Return [X, Y] of the center of cell containing provided text 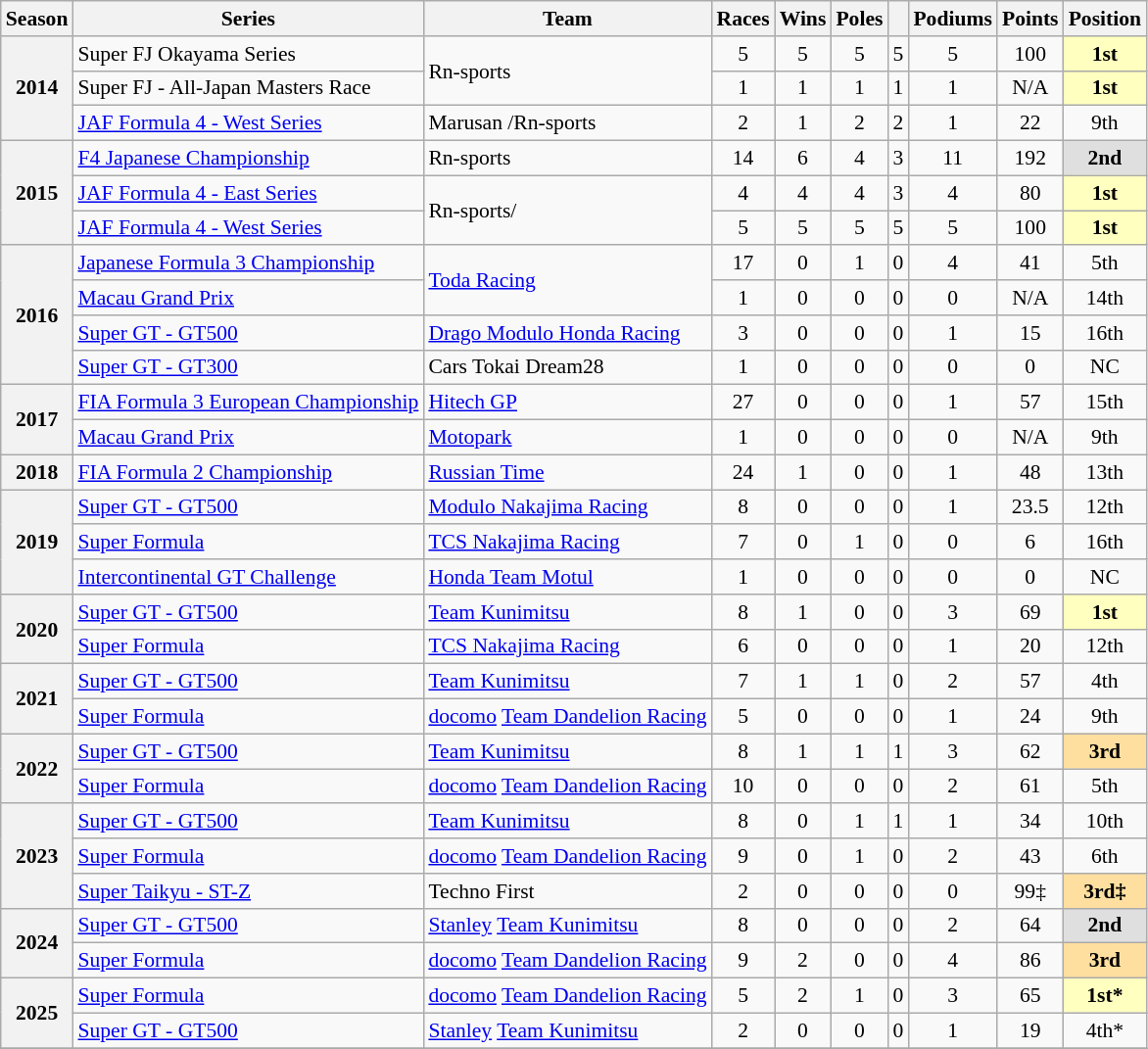
20 [1030, 646]
2014 [37, 88]
2019 [37, 543]
Hitech GP [567, 403]
Super FJ Okayama Series [248, 54]
2022 [37, 768]
1st* [1105, 996]
Super GT - GT300 [248, 367]
Wins [803, 19]
Intercontinental GT Challenge [248, 577]
6th [1105, 856]
15th [1105, 403]
48 [1030, 472]
10th [1105, 822]
Super Taikyu - ST-Z [248, 891]
86 [1030, 961]
FIA Formula 3 European Championship [248, 403]
2015 [37, 194]
FIA Formula 2 Championship [248, 472]
23.5 [1030, 507]
34 [1030, 822]
4th [1105, 682]
99‡ [1030, 891]
2021 [37, 699]
11 [952, 159]
Position [1105, 19]
Podiums [952, 19]
Honda Team Motul [567, 577]
13th [1105, 472]
19 [1030, 1030]
Super FJ - All-Japan Masters Race [248, 88]
17 [743, 263]
Modulo Nakajima Racing [567, 507]
2018 [37, 472]
192 [1030, 159]
65 [1030, 996]
Motopark [567, 438]
Drago Modulo Honda Racing [567, 333]
3rd‡ [1105, 891]
Japanese Formula 3 Championship [248, 263]
4th* [1105, 1030]
69 [1030, 612]
2016 [37, 315]
F4 Japanese Championship [248, 159]
10 [743, 787]
41 [1030, 263]
2025 [37, 1013]
2017 [37, 419]
Series [248, 19]
14th [1105, 298]
2023 [37, 856]
62 [1030, 751]
Points [1030, 19]
27 [743, 403]
2024 [37, 942]
2020 [37, 629]
Techno First [567, 891]
Marusan /Rn-sports [567, 123]
Russian Time [567, 472]
22 [1030, 123]
Toda Racing [567, 280]
14 [743, 159]
Cars Tokai Dream28 [567, 367]
JAF Formula 4 - East Series [248, 193]
15 [1030, 333]
Team [567, 19]
80 [1030, 193]
Season [37, 19]
Rn-sports/ [567, 210]
61 [1030, 787]
43 [1030, 856]
64 [1030, 926]
Races [743, 19]
Poles [859, 19]
